For the text-containing cell, return its midpoint in [X, Y] coordinate format. 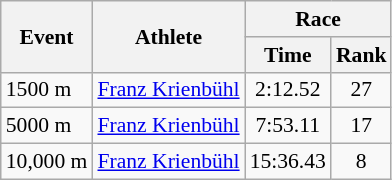
Event [47, 36]
1500 m [47, 90]
10,000 m [47, 162]
2:12.52 [288, 90]
5000 m [47, 126]
Athlete [168, 36]
27 [362, 90]
7:53.11 [288, 126]
15:36.43 [288, 162]
17 [362, 126]
Rank [362, 55]
Race [318, 19]
8 [362, 162]
Time [288, 55]
